Return [x, y] of the center of cell containing provided text 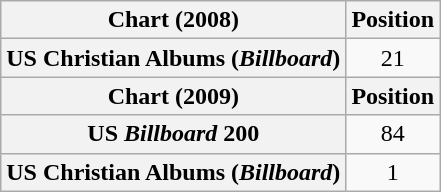
US Billboard 200 [174, 134]
1 [393, 172]
21 [393, 58]
84 [393, 134]
Chart (2008) [174, 20]
Chart (2009) [174, 96]
